Capture the cell that displays the provided text and extract its (x, y) central coordinate. 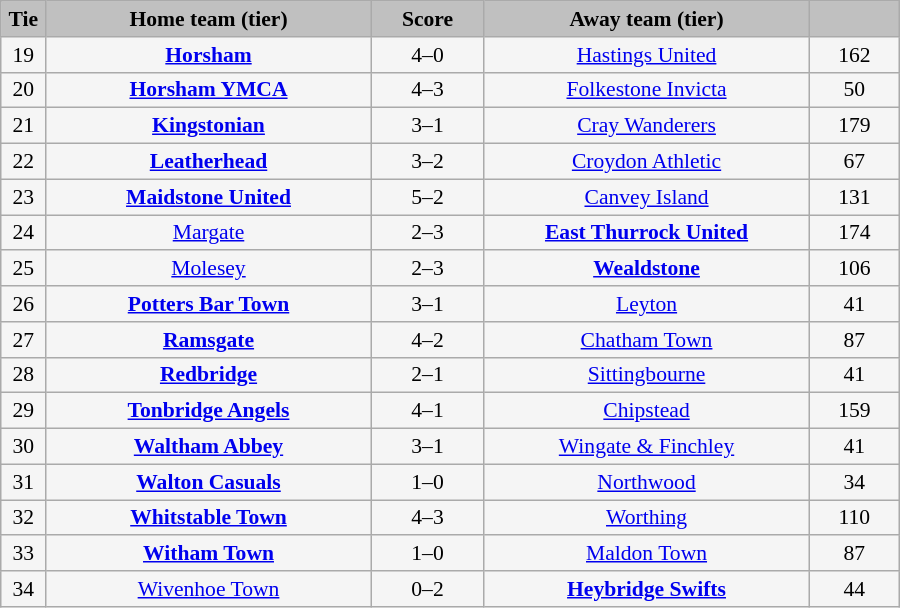
174 (854, 233)
Horsham YMCA (209, 90)
3–2 (427, 162)
4–1 (427, 411)
Wingate & Finchley (647, 447)
31 (24, 482)
5–2 (427, 197)
33 (24, 554)
Potters Bar Town (209, 304)
Chipstead (647, 411)
131 (854, 197)
Witham Town (209, 554)
Walton Casuals (209, 482)
106 (854, 269)
Tonbridge Angels (209, 411)
East Thurrock United (647, 233)
Tie (24, 19)
Chatham Town (647, 340)
Molesey (209, 269)
Worthing (647, 518)
Away team (tier) (647, 19)
159 (854, 411)
Ramsgate (209, 340)
20 (24, 90)
25 (24, 269)
Maldon Town (647, 554)
Kingstonian (209, 126)
Margate (209, 233)
Wealdstone (647, 269)
22 (24, 162)
29 (24, 411)
27 (24, 340)
Northwood (647, 482)
Folkestone Invicta (647, 90)
26 (24, 304)
2–1 (427, 375)
Hastings United (647, 55)
Maidstone United (209, 197)
0–2 (427, 589)
Home team (tier) (209, 19)
Sittingbourne (647, 375)
Leyton (647, 304)
30 (24, 447)
67 (854, 162)
Horsham (209, 55)
Whitstable Town (209, 518)
Canvey Island (647, 197)
Heybridge Swifts (647, 589)
Wivenhoe Town (209, 589)
Leatherhead (209, 162)
32 (24, 518)
44 (854, 589)
179 (854, 126)
21 (24, 126)
19 (24, 55)
24 (24, 233)
Cray Wanderers (647, 126)
23 (24, 197)
Score (427, 19)
50 (854, 90)
4–0 (427, 55)
Waltham Abbey (209, 447)
Croydon Athletic (647, 162)
162 (854, 55)
28 (24, 375)
4–2 (427, 340)
Redbridge (209, 375)
110 (854, 518)
